Detect which cell encompasses the target text, then output its [X, Y] center coordinate. 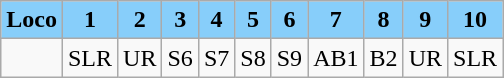
9 [425, 20]
8 [384, 20]
Loco [32, 20]
7 [336, 20]
4 [216, 20]
2 [140, 20]
S6 [180, 58]
S7 [216, 58]
1 [90, 20]
10 [476, 20]
6 [289, 20]
B2 [384, 58]
AB1 [336, 58]
S8 [253, 58]
3 [180, 20]
5 [253, 20]
S9 [289, 58]
